Locate the cell with the specified text and output its (X, Y) center coordinate. 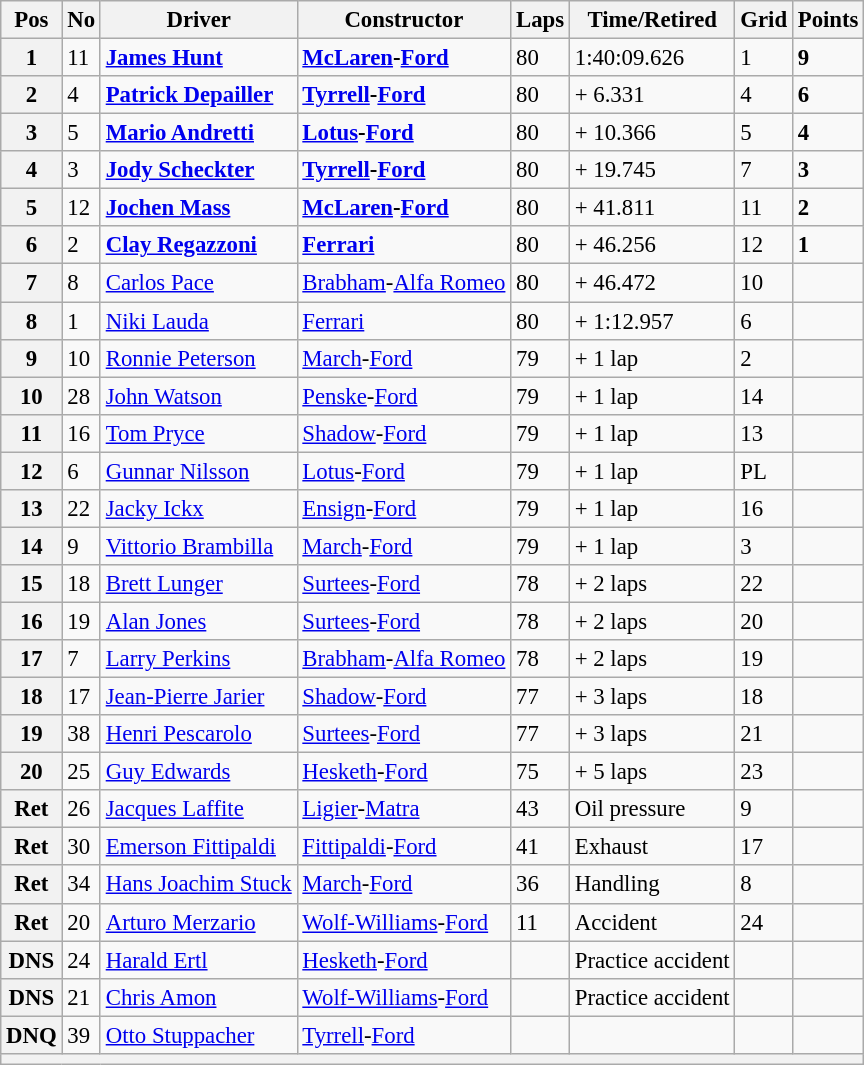
Constructor (404, 20)
39 (81, 1035)
Accident (652, 922)
41 (540, 847)
James Hunt (198, 58)
Fittipaldi-Ford (404, 847)
Oil pressure (652, 809)
+ 10.366 (652, 133)
28 (81, 396)
Handling (652, 885)
Henri Pescarolo (198, 734)
DNQ (32, 1035)
Laps (540, 20)
+ 46.472 (652, 283)
Tom Pryce (198, 433)
Pos (32, 20)
Ligier-Matra (404, 809)
34 (81, 885)
Hans Joachim Stuck (198, 885)
26 (81, 809)
1:40:09.626 (652, 58)
Penske-Ford (404, 396)
+ 46.256 (652, 245)
23 (764, 772)
Patrick Depailler (198, 95)
Harald Ertl (198, 960)
Mario Andretti (198, 133)
Niki Lauda (198, 321)
Time/Retired (652, 20)
Jody Scheckter (198, 170)
15 (32, 584)
75 (540, 772)
25 (81, 772)
36 (540, 885)
Larry Perkins (198, 659)
Emerson Fittipaldi (198, 847)
+ 41.811 (652, 208)
John Watson (198, 396)
Ensign-Ford (404, 509)
Guy Edwards (198, 772)
Alan Jones (198, 621)
Clay Regazzoni (198, 245)
Points (828, 20)
+ 6.331 (652, 95)
Arturo Merzario (198, 922)
Gunnar Nilsson (198, 471)
Otto Stuppacher (198, 1035)
Jacques Laffite (198, 809)
Ronnie Peterson (198, 358)
No (81, 20)
Brett Lunger (198, 584)
+ 1:12.957 (652, 321)
30 (81, 847)
38 (81, 734)
Exhaust (652, 847)
+ 19.745 (652, 170)
PL (764, 471)
Carlos Pace (198, 283)
Vittorio Brambilla (198, 546)
Driver (198, 20)
Jochen Mass (198, 208)
Grid (764, 20)
Jean-Pierre Jarier (198, 697)
43 (540, 809)
Jacky Ickx (198, 509)
+ 5 laps (652, 772)
Chris Amon (198, 997)
